Scan for the cell matching the given text and deliver its (x, y) coordinate at center. 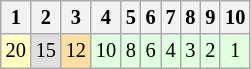
7 (171, 17)
20 (16, 51)
9 (210, 17)
15 (46, 51)
5 (131, 17)
12 (76, 51)
